Provide the [X, Y] coordinate of the cell's center where the given text is located.  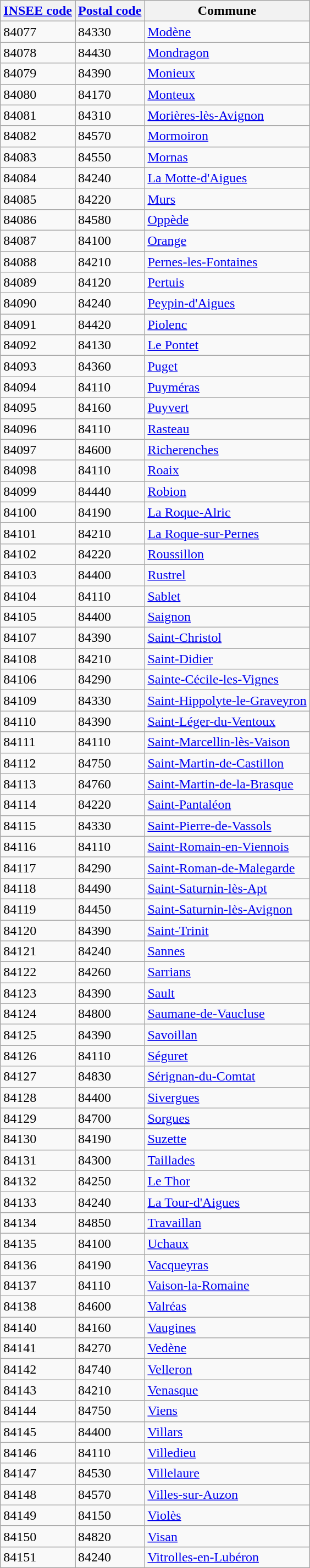
84260 [109, 972]
84760 [109, 784]
Modène [227, 32]
84121 [38, 951]
84300 [109, 1160]
Monteux [227, 94]
Sainte-Cécile-les-Vignes [227, 680]
84145 [38, 1432]
Sivergues [227, 1097]
Postal code [109, 11]
84149 [38, 1515]
Vedène [227, 1348]
84850 [109, 1223]
Saint-Christol [227, 638]
Saumane-de-Vaucluse [227, 1014]
Savoillan [227, 1035]
Mornas [227, 157]
Saint-Saturnin-lès-Apt [227, 888]
84111 [38, 742]
84490 [109, 888]
84124 [38, 1014]
84089 [38, 283]
Puyvert [227, 408]
84142 [38, 1369]
84107 [38, 638]
84108 [38, 659]
84122 [38, 972]
Sablet [227, 596]
Suzette [227, 1139]
84740 [109, 1369]
Rasteau [227, 429]
84700 [109, 1118]
Saint-Saturnin-lès-Avignon [227, 909]
84090 [38, 304]
Saint-Pierre-de-Vassols [227, 826]
Le Pontet [227, 345]
84143 [38, 1390]
Villelaure [227, 1474]
Villars [227, 1432]
Sannes [227, 951]
84550 [109, 157]
Vitrolles-en-Lubéron [227, 1557]
84800 [109, 1014]
Sérignan-du-Comtat [227, 1077]
84250 [109, 1181]
Orange [227, 240]
84830 [109, 1077]
Mondragon [227, 53]
La Roque-Alric [227, 512]
Puyméras [227, 387]
84137 [38, 1286]
84119 [38, 909]
84270 [109, 1348]
Pertuis [227, 283]
Vaugines [227, 1328]
Puget [227, 366]
84102 [38, 554]
84125 [38, 1035]
Saint-Marcellin-lès-Vaison [227, 742]
Peypin-d'Aigues [227, 304]
84098 [38, 471]
La Tour-d'Aigues [227, 1202]
84820 [109, 1536]
84148 [38, 1494]
Saint-Pantaléon [227, 805]
84530 [109, 1474]
84151 [38, 1557]
84088 [38, 262]
Saint-Didier [227, 659]
Séguret [227, 1056]
Richerenches [227, 450]
Violès [227, 1515]
La Motte-d'Aigues [227, 178]
Piolenc [227, 324]
84084 [38, 178]
84114 [38, 805]
84132 [38, 1181]
Sorgues [227, 1118]
84580 [109, 220]
84081 [38, 115]
84106 [38, 680]
Viens [227, 1411]
INSEE code [38, 11]
84080 [38, 94]
84115 [38, 826]
84092 [38, 345]
Morières-lès-Avignon [227, 115]
84127 [38, 1077]
Villedieu [227, 1453]
Velleron [227, 1369]
84133 [38, 1202]
84123 [38, 993]
Saint-Martin-de-Castillon [227, 763]
84117 [38, 867]
84146 [38, 1453]
84310 [109, 115]
84420 [109, 324]
84147 [38, 1474]
Visan [227, 1536]
Rustrel [227, 575]
84116 [38, 847]
84091 [38, 324]
84134 [38, 1223]
84144 [38, 1411]
Uchaux [227, 1244]
Oppède [227, 220]
84126 [38, 1056]
84083 [38, 157]
Robion [227, 491]
84101 [38, 533]
84170 [109, 94]
Villes-sur-Auzon [227, 1494]
Valréas [227, 1307]
Commune [227, 11]
Saint-Hippolyte-le-Graveyron [227, 701]
Pernes-les-Fontaines [227, 262]
Roussillon [227, 554]
84440 [109, 491]
84105 [38, 617]
84086 [38, 220]
84135 [38, 1244]
Saint-Trinit [227, 931]
Sault [227, 993]
Venasque [227, 1390]
Mormoiron [227, 136]
84077 [38, 32]
Saint-Roman-de-Malegarde [227, 867]
84087 [38, 240]
84129 [38, 1118]
84094 [38, 387]
84360 [109, 366]
84112 [38, 763]
84079 [38, 74]
84141 [38, 1348]
84095 [38, 408]
84103 [38, 575]
84131 [38, 1160]
Saignon [227, 617]
84104 [38, 596]
Taillades [227, 1160]
84136 [38, 1264]
84109 [38, 701]
Vaison-la-Romaine [227, 1286]
Saint-Romain-en-Viennois [227, 847]
84082 [38, 136]
84099 [38, 491]
84085 [38, 199]
Travaillan [227, 1223]
84078 [38, 53]
Saint-Léger-du-Ventoux [227, 721]
84093 [38, 366]
Roaix [227, 471]
84113 [38, 784]
Vacqueyras [227, 1264]
84096 [38, 429]
84138 [38, 1307]
La Roque-sur-Pernes [227, 533]
84450 [109, 909]
Monieux [227, 74]
Le Thor [227, 1181]
84430 [109, 53]
84140 [38, 1328]
84118 [38, 888]
84128 [38, 1097]
Saint-Martin-de-la-Brasque [227, 784]
Murs [227, 199]
84097 [38, 450]
Sarrians [227, 972]
